Locate the cell with the specified text and output its (X, Y) center coordinate. 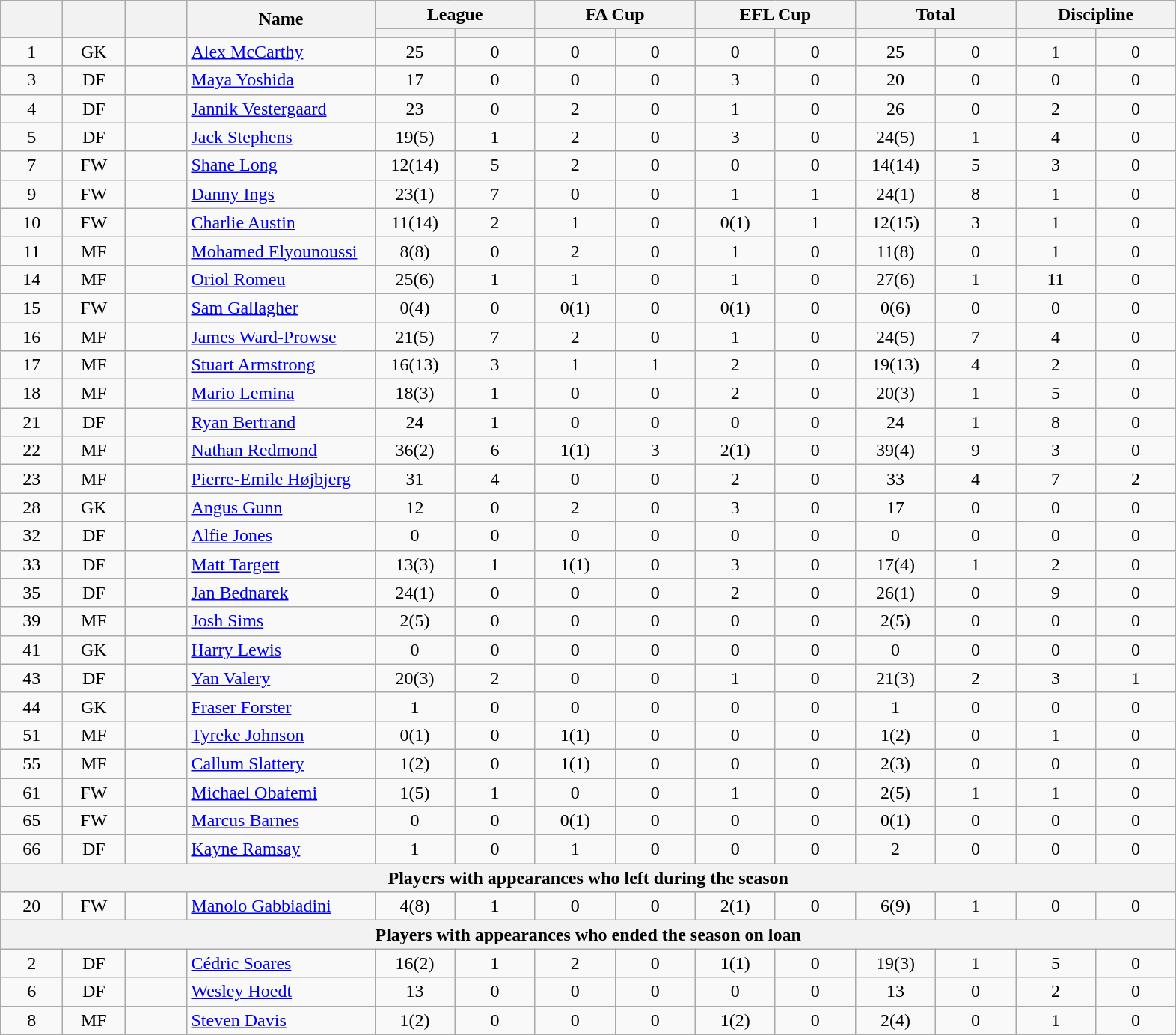
Jan Bednarek (281, 593)
15 (31, 308)
Mario Lemina (281, 394)
26(1) (895, 593)
12(14) (414, 165)
21 (31, 422)
31 (414, 479)
25(6) (414, 279)
39 (31, 621)
12(15) (895, 222)
6(9) (895, 906)
Discipline (1096, 15)
2(4) (895, 1020)
Marcus Barnes (281, 821)
65 (31, 821)
18(3) (414, 394)
19(13) (895, 365)
0(6) (895, 308)
27(6) (895, 279)
55 (31, 763)
Harry Lewis (281, 650)
17(4) (895, 564)
Steven Davis (281, 1020)
16(13) (414, 365)
League (455, 15)
FA Cup (615, 15)
0(4) (414, 308)
Wesley Hoedt (281, 992)
Callum Slattery (281, 763)
Ryan Bertrand (281, 422)
11(14) (414, 222)
Pierre-Emile Højbjerg (281, 479)
Sam Gallagher (281, 308)
Angus Gunn (281, 507)
19(3) (895, 963)
14 (31, 279)
41 (31, 650)
Alex McCarthy (281, 52)
Fraser Forster (281, 706)
Nathan Redmond (281, 451)
Tyreke Johnson (281, 735)
32 (31, 536)
Jannik Vestergaard (281, 109)
Cédric Soares (281, 963)
66 (31, 849)
13(3) (414, 564)
61 (31, 793)
Players with appearances who ended the season on loan (588, 935)
21(5) (414, 336)
Kayne Ramsay (281, 849)
Maya Yoshida (281, 80)
Name (281, 19)
Manolo Gabbiadini (281, 906)
51 (31, 735)
Oriol Romeu (281, 279)
16 (31, 336)
44 (31, 706)
Josh Sims (281, 621)
23(1) (414, 194)
EFL Cup (775, 15)
Players with appearances who left during the season (588, 878)
Shane Long (281, 165)
Michael Obafemi (281, 793)
4(8) (414, 906)
Total (935, 15)
Danny Ings (281, 194)
10 (31, 222)
43 (31, 678)
Mohamed Elyounoussi (281, 251)
Alfie Jones (281, 536)
2(3) (895, 763)
22 (31, 451)
36(2) (414, 451)
19(5) (414, 137)
35 (31, 593)
39(4) (895, 451)
12 (414, 507)
Matt Targett (281, 564)
21(3) (895, 678)
Yan Valery (281, 678)
Jack Stephens (281, 137)
11(8) (895, 251)
8(8) (414, 251)
Stuart Armstrong (281, 365)
26 (895, 109)
14(14) (895, 165)
Charlie Austin (281, 222)
28 (31, 507)
James Ward-Prowse (281, 336)
1(5) (414, 793)
16(2) (414, 963)
18 (31, 394)
